Identify which cell holds the provided text, then report its [x, y] central coordinate. 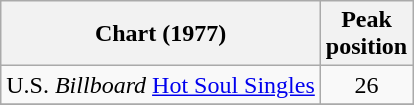
U.S. Billboard Hot Soul Singles [161, 85]
Peakposition [366, 34]
Chart (1977) [161, 34]
26 [366, 85]
